Determine the [X, Y] coordinate at the center of the cell enclosing the given text.  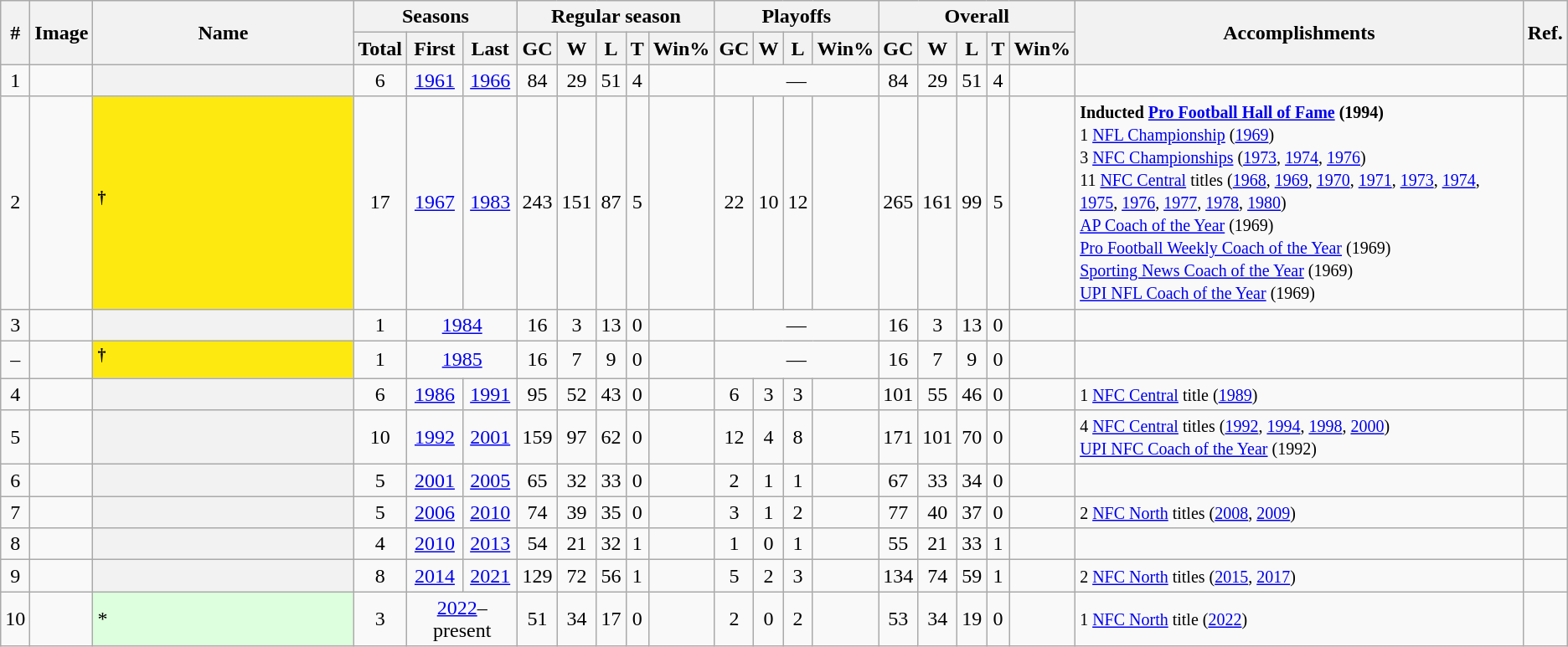
Last [490, 49]
56 [611, 576]
1991 [490, 394]
54 [538, 544]
59 [972, 576]
129 [538, 576]
Accomplishments [1300, 33]
2 NFC North titles (2008, 2009) [1300, 512]
Seasons [436, 17]
70 [972, 437]
1985 [462, 360]
1 NFC North title (2022) [1300, 619]
95 [538, 394]
First [434, 49]
1 NFC Central title (1989) [1300, 394]
1983 [490, 203]
# [15, 33]
22 [734, 203]
Regular season [616, 17]
2013 [490, 544]
– [15, 360]
43 [611, 394]
171 [898, 437]
Ref. [1545, 33]
* [223, 619]
151 [576, 203]
65 [538, 480]
1984 [462, 325]
87 [611, 203]
2022–present [462, 619]
265 [898, 203]
Overall [977, 17]
Total [380, 49]
134 [898, 576]
Name [223, 33]
72 [576, 576]
4 NFC Central titles (1992, 1994, 1998, 2000)UPI NFC Coach of the Year (1992) [1300, 437]
40 [938, 512]
2006 [434, 512]
77 [898, 512]
19 [972, 619]
62 [611, 437]
1966 [490, 80]
Image [62, 33]
1961 [434, 80]
Playoffs [797, 17]
67 [898, 480]
2 NFC North titles (2015, 2017) [1300, 576]
35 [611, 512]
2014 [434, 576]
159 [538, 437]
1986 [434, 394]
161 [938, 203]
1992 [434, 437]
97 [576, 437]
99 [972, 203]
37 [972, 512]
53 [898, 619]
243 [538, 203]
2005 [490, 480]
2021 [490, 576]
39 [576, 512]
46 [972, 394]
1967 [434, 203]
52 [576, 394]
